Scan for the cell matching the given text and deliver its [X, Y] coordinate at center. 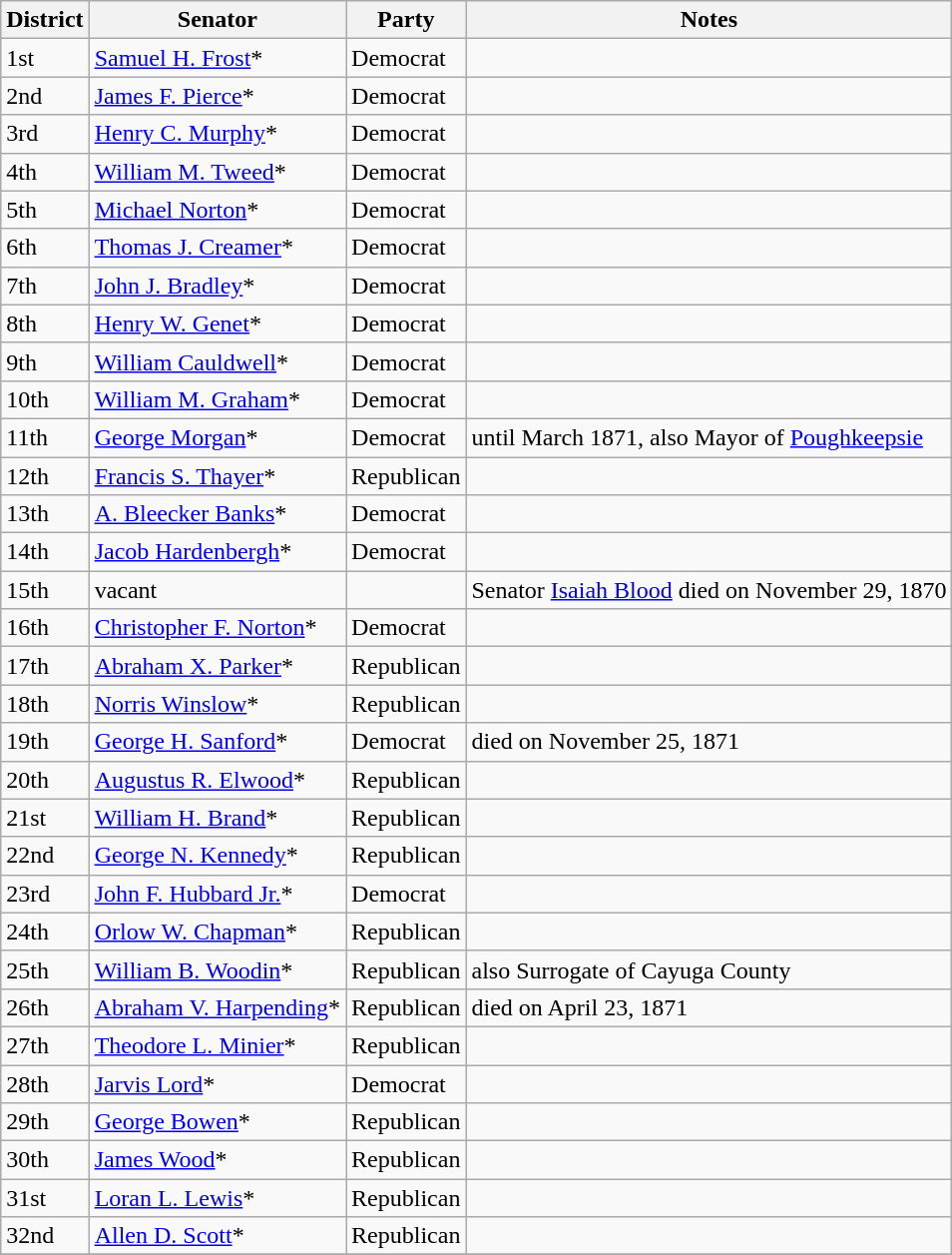
32nd [45, 1236]
George Bowen* [218, 1122]
29th [45, 1122]
7th [45, 286]
Allen D. Scott* [218, 1236]
28th [45, 1083]
also Surrogate of Cayuga County [709, 969]
11th [45, 437]
30th [45, 1160]
Jarvis Lord* [218, 1083]
George H. Sanford* [218, 742]
3rd [45, 134]
20th [45, 780]
Abraham X. Parker* [218, 666]
William M. Tweed* [218, 172]
18th [45, 704]
James F. Pierce* [218, 96]
2nd [45, 96]
Norris Winslow* [218, 704]
Loran L. Lewis* [218, 1198]
George N. Kennedy* [218, 856]
13th [45, 514]
Thomas J. Creamer* [218, 248]
until March 1871, also Mayor of Poughkeepsie [709, 437]
Henry C. Murphy* [218, 134]
Augustus R. Elwood* [218, 780]
Michael Norton* [218, 210]
John F. Hubbard Jr.* [218, 894]
8th [45, 323]
Notes [709, 20]
16th [45, 628]
Orlow W. Chapman* [218, 932]
19th [45, 742]
27th [45, 1045]
Francis S. Thayer* [218, 476]
District [45, 20]
21st [45, 818]
17th [45, 666]
Abraham V. Harpending* [218, 1007]
George Morgan* [218, 437]
Henry W. Genet* [218, 323]
31st [45, 1198]
24th [45, 932]
William H. Brand* [218, 818]
Christopher F. Norton* [218, 628]
10th [45, 399]
James Wood* [218, 1160]
6th [45, 248]
5th [45, 210]
14th [45, 552]
John J. Bradley* [218, 286]
9th [45, 361]
Jacob Hardenbergh* [218, 552]
died on November 25, 1871 [709, 742]
Senator [218, 20]
William B. Woodin* [218, 969]
Samuel H. Frost* [218, 58]
4th [45, 172]
25th [45, 969]
A. Bleecker Banks* [218, 514]
26th [45, 1007]
22nd [45, 856]
15th [45, 590]
Party [406, 20]
Theodore L. Minier* [218, 1045]
William M. Graham* [218, 399]
William Cauldwell* [218, 361]
vacant [218, 590]
12th [45, 476]
Senator Isaiah Blood died on November 29, 1870 [709, 590]
died on April 23, 1871 [709, 1007]
1st [45, 58]
23rd [45, 894]
